Extract the [X, Y] coordinate from the center of the cell holding the provided text.  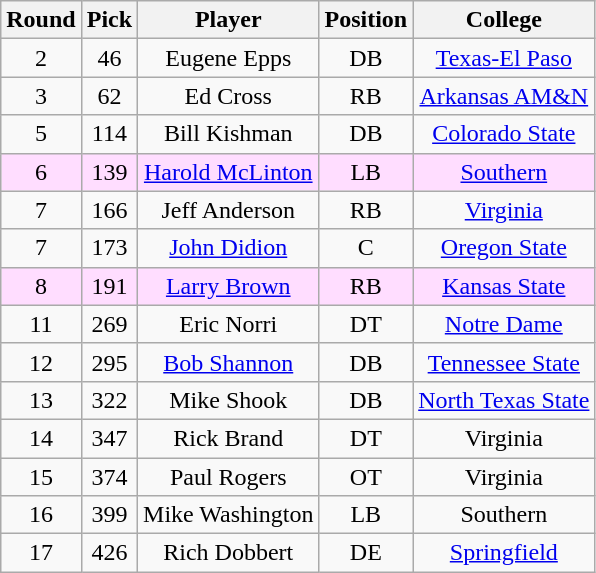
Eugene Epps [228, 58]
173 [109, 248]
139 [109, 172]
Rick Brand [228, 438]
11 [41, 324]
Player [228, 20]
8 [41, 286]
6 [41, 172]
Colorado State [504, 134]
Rich Dobbert [228, 553]
114 [109, 134]
Texas-El Paso [504, 58]
14 [41, 438]
Round [41, 20]
Paul Rogers [228, 477]
Harold McLinton [228, 172]
Eric Norri [228, 324]
John Didion [228, 248]
12 [41, 362]
OT [366, 477]
347 [109, 438]
Mike Washington [228, 515]
Notre Dame [504, 324]
16 [41, 515]
191 [109, 286]
15 [41, 477]
Oregon State [504, 248]
399 [109, 515]
5 [41, 134]
DE [366, 553]
Tennessee State [504, 362]
46 [109, 58]
Mike Shook [228, 400]
Ed Cross [228, 96]
269 [109, 324]
62 [109, 96]
Pick [109, 20]
Springfield [504, 553]
Bob Shannon [228, 362]
3 [41, 96]
College [504, 20]
Bill Kishman [228, 134]
426 [109, 553]
13 [41, 400]
17 [41, 553]
166 [109, 210]
374 [109, 477]
322 [109, 400]
2 [41, 58]
Position [366, 20]
295 [109, 362]
Kansas State [504, 286]
C [366, 248]
North Texas State [504, 400]
Arkansas AM&N [504, 96]
Larry Brown [228, 286]
Jeff Anderson [228, 210]
